Detect which cell encompasses the target text, then output its [x, y] center coordinate. 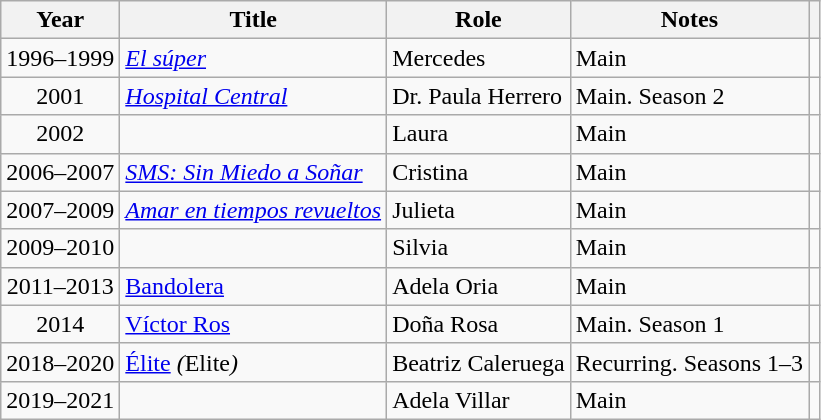
Main. Season 1 [689, 324]
2007–2009 [60, 210]
Adela Villar [479, 400]
1996–1999 [60, 58]
Main. Season 2 [689, 96]
Víctor Ros [254, 324]
2011–2013 [60, 286]
Julieta [479, 210]
Silvia [479, 248]
Doña Rosa [479, 324]
Adela Oria [479, 286]
Recurring. Seasons 1–3 [689, 362]
2006–2007 [60, 172]
Bandolera [254, 286]
Notes [689, 20]
Hospital Central [254, 96]
2019–2021 [60, 400]
SMS: Sin Miedo a Soñar [254, 172]
Title [254, 20]
Dr. Paula Herrero [479, 96]
2001 [60, 96]
Laura [479, 134]
2014 [60, 324]
Amar en tiempos revueltos [254, 210]
Cristina [479, 172]
El súper [254, 58]
Year [60, 20]
Role [479, 20]
Mercedes [479, 58]
2009–2010 [60, 248]
Beatriz Caleruega [479, 362]
2018–2020 [60, 362]
2002 [60, 134]
Élite (Elite) [254, 362]
